Identify which cell holds the provided text, then report its (x, y) central coordinate. 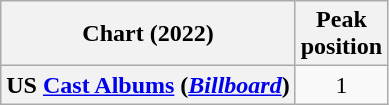
US Cast Albums (Billboard) (148, 85)
1 (341, 85)
Chart (2022) (148, 34)
Peakposition (341, 34)
